Pinpoint the cell where the given text exists, returning its (x, y) midpoint coordinate. 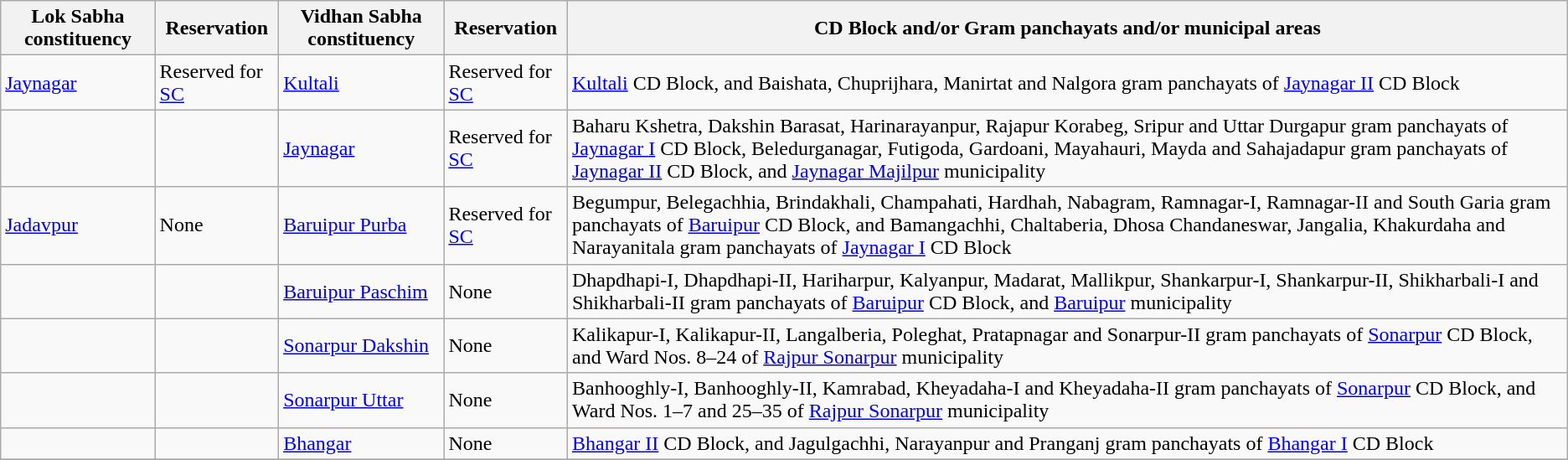
Jadavpur (78, 225)
Lok Sabha constituency (78, 28)
Sonarpur Dakshin (362, 345)
Bhangar (362, 443)
Baruipur Purba (362, 225)
CD Block and/or Gram panchayats and/or municipal areas (1067, 28)
Baruipur Paschim (362, 292)
Kultali CD Block, and Baishata, Chuprijhara, Manirtat and Nalgora gram panchayats of Jaynagar II CD Block (1067, 82)
Kultali (362, 82)
Bhangar II CD Block, and Jagulgachhi, Narayanpur and Pranganj gram panchayats of Bhangar I CD Block (1067, 443)
Sonarpur Uttar (362, 401)
Vidhan Sabha constituency (362, 28)
